Return the [X, Y] coordinate for the center point of the cell that contains the specified text.  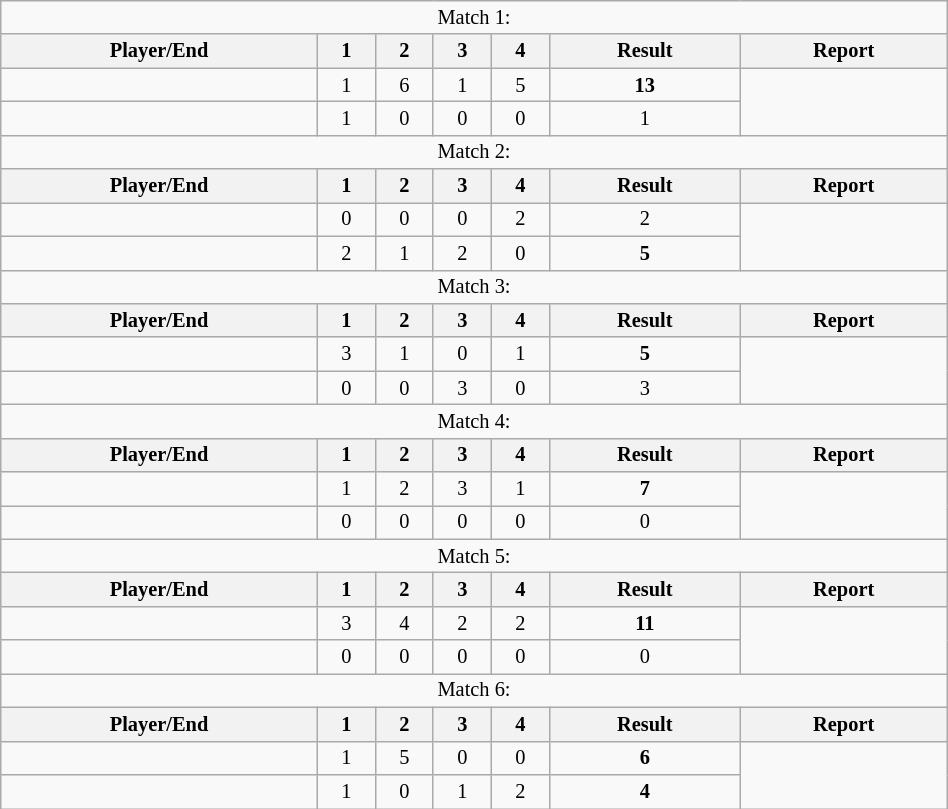
Match 6: [474, 690]
7 [644, 489]
Match 1: [474, 17]
11 [644, 623]
Match 5: [474, 556]
Match 3: [474, 287]
Match 4: [474, 421]
13 [644, 85]
Match 2: [474, 152]
